Extract the [x, y] coordinate from the center of the cell holding the provided text.  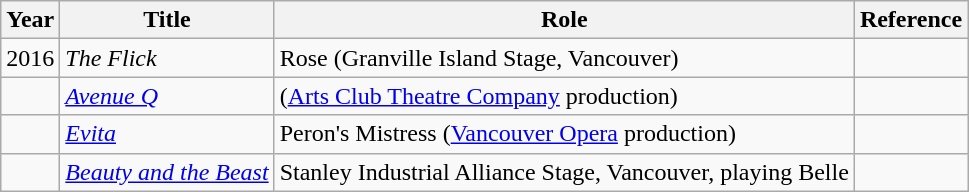
(Arts Club Theatre Company production) [564, 96]
Title [167, 20]
Role [564, 20]
Rose (Granville Island Stage, Vancouver) [564, 58]
Year [30, 20]
Peron's Mistress (Vancouver Opera production) [564, 134]
2016 [30, 58]
Stanley Industrial Alliance Stage, Vancouver, playing Belle [564, 172]
Beauty and the Beast [167, 172]
Reference [910, 20]
The Flick [167, 58]
Evita [167, 134]
Avenue Q [167, 96]
